Extract the (X, Y) coordinate from the center of the cell holding the provided text.  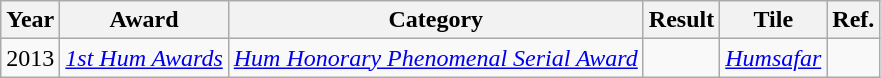
Category (436, 20)
1st Hum Awards (144, 58)
Tile (774, 20)
Year (30, 20)
Hum Honorary Phenomenal Serial Award (436, 58)
2013 (30, 58)
Humsafar (774, 58)
Ref. (854, 20)
Award (144, 20)
Result (681, 20)
